Locate the cell with the specified text and output its (X, Y) center coordinate. 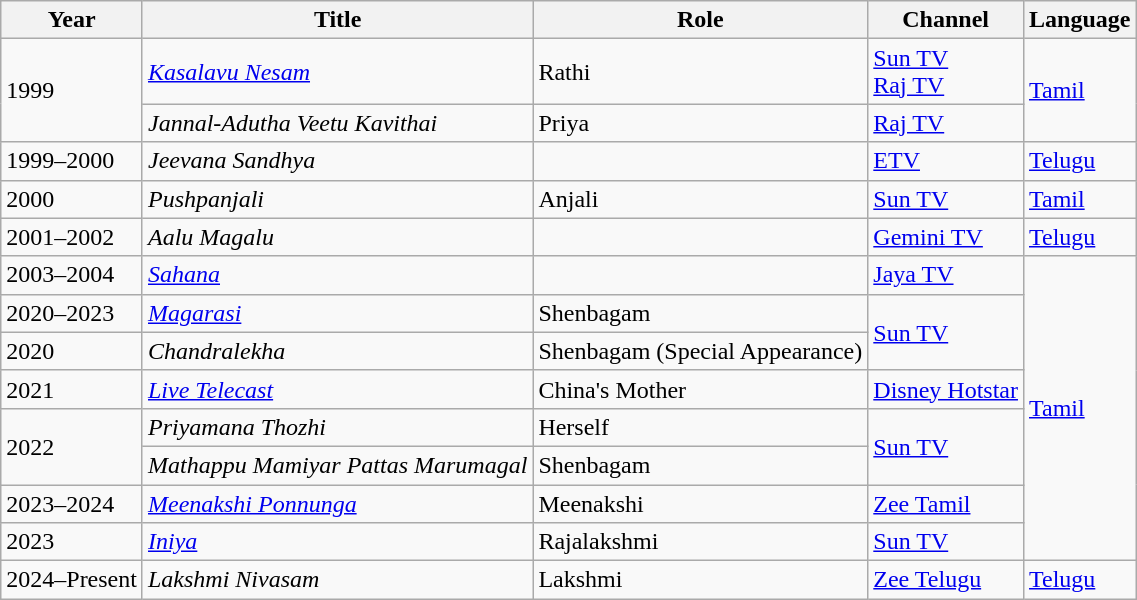
Jeevana Sandhya (337, 161)
Kasalavu Nesam (337, 72)
Priya (700, 123)
Sahana (337, 275)
2001–2002 (72, 237)
Lakshmi Nivasam (337, 580)
Sun TVRaj TV (946, 72)
2000 (72, 199)
Year (72, 20)
ETV (946, 161)
Meenakshi (700, 503)
Role (700, 20)
Gemini TV (946, 237)
1999–2000 (72, 161)
Chandralekha (337, 351)
Iniya (337, 542)
Meenakshi Ponnunga (337, 503)
Jaya TV (946, 275)
Rathi (700, 72)
Aalu Magalu (337, 237)
2023–2024 (72, 503)
Priyamana Thozhi (337, 427)
2024–Present (72, 580)
Language (1079, 20)
Channel (946, 20)
Live Telecast (337, 389)
2003–2004 (72, 275)
Shenbagam (Special Appearance) (700, 351)
Disney Hotstar (946, 389)
Mathappu Mamiyar Pattas Marumagal (337, 465)
Raj TV (946, 123)
2021 (72, 389)
2022 (72, 446)
2020–2023 (72, 313)
Zee Telugu (946, 580)
Title (337, 20)
2023 (72, 542)
China's Mother (700, 389)
1999 (72, 90)
2020 (72, 351)
Lakshmi (700, 580)
Herself (700, 427)
Anjali (700, 199)
Magarasi (337, 313)
Zee Tamil (946, 503)
Rajalakshmi (700, 542)
Jannal-Adutha Veetu Kavithai (337, 123)
Pushpanjali (337, 199)
